Provide the (X, Y) coordinate of the cell's center where the given text is located.  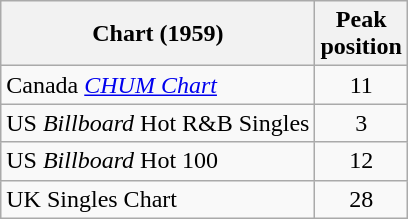
28 (361, 199)
Chart (1959) (158, 34)
US Billboard Hot 100 (158, 161)
12 (361, 161)
Canada CHUM Chart (158, 85)
11 (361, 85)
UK Singles Chart (158, 199)
Peakposition (361, 34)
3 (361, 123)
US Billboard Hot R&B Singles (158, 123)
